Provide the (x, y) coordinate of the cell's center where the given text is located.  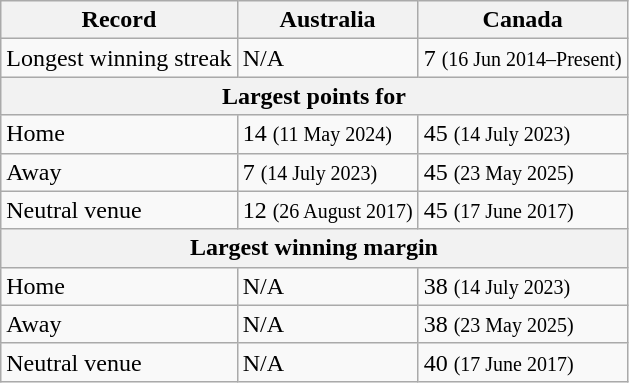
45 (23 May 2025) (522, 172)
Australia (328, 20)
7 (14 July 2023) (328, 172)
Largest points for (314, 96)
38 (14 July 2023) (522, 286)
Longest winning streak (119, 58)
12 (26 August 2017) (328, 210)
Record (119, 20)
Canada (522, 20)
Largest winning margin (314, 248)
45 (14 July 2023) (522, 134)
38 (23 May 2025) (522, 324)
45 (17 June 2017) (522, 210)
40 (17 June 2017) (522, 362)
14 (11 May 2024) (328, 134)
7 (16 Jun 2014–Present) (522, 58)
